Return the (X, Y) coordinate for the center point of the cell that contains the specified text.  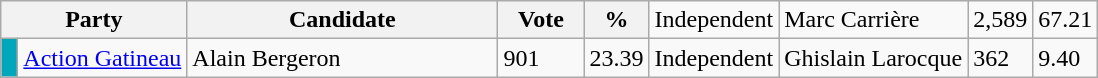
% (616, 20)
Marc Carrière (874, 20)
23.39 (616, 58)
67.21 (1066, 20)
Party (94, 20)
9.40 (1066, 58)
2,589 (1000, 20)
Action Gatineau (102, 58)
Vote (541, 20)
Ghislain Larocque (874, 58)
901 (541, 58)
362 (1000, 58)
Alain Bergeron (342, 58)
Candidate (342, 20)
